Return the (x, y) coordinate for the center point of the cell that contains the specified text.  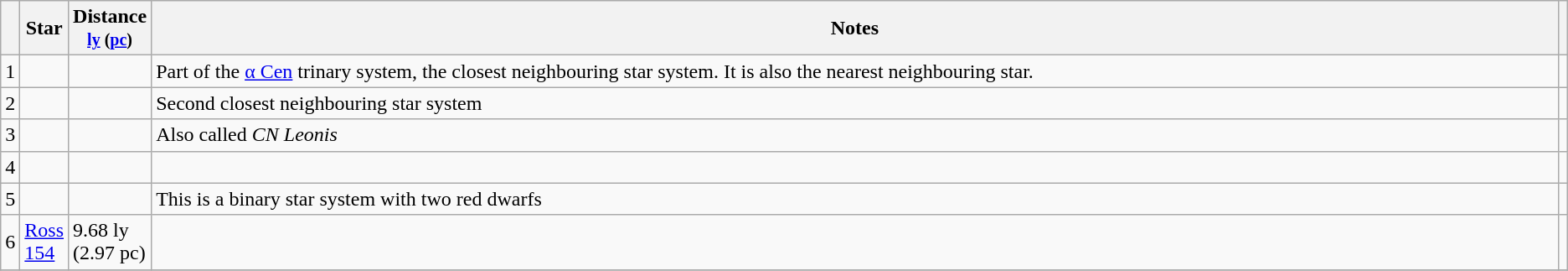
6 (10, 242)
Ross 154 (44, 242)
5 (10, 199)
Also called CN Leonis (855, 135)
Distancely (pc) (111, 29)
2 (10, 103)
Star (44, 29)
1 (10, 71)
3 (10, 135)
This is a binary star system with two red dwarfs (855, 199)
Notes (855, 29)
9.68 ly (2.97 pc) (111, 242)
Second closest neighbouring star system (855, 103)
4 (10, 167)
Part of the α Cen trinary system, the closest neighbouring star system. It is also the nearest neighbouring star. (855, 71)
